Return the [X, Y] coordinate for the center point of the cell that contains the specified text.  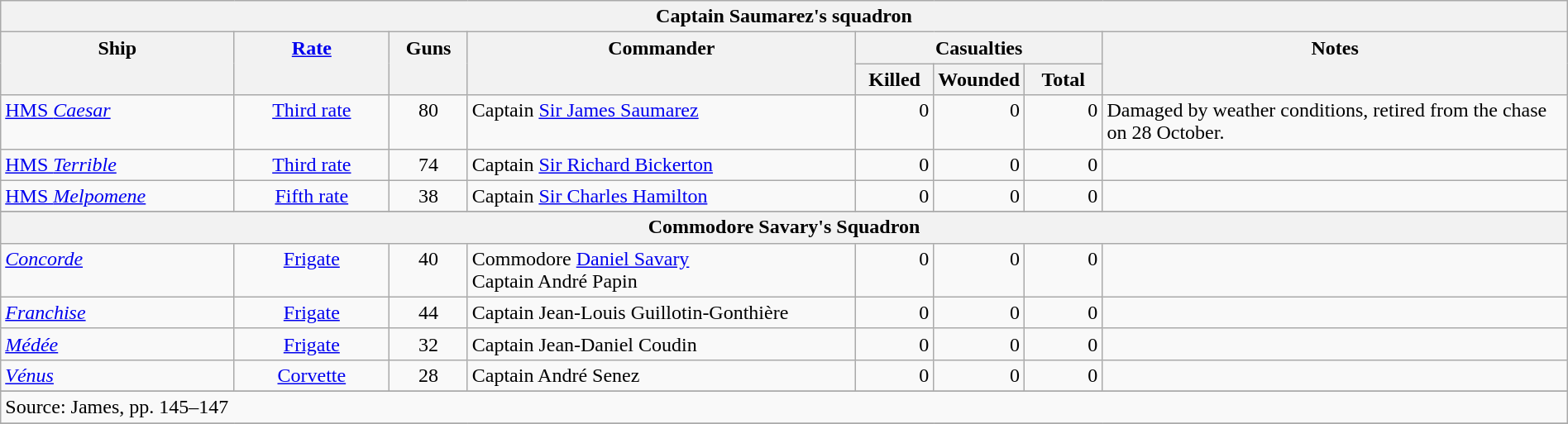
Guns [428, 64]
80 [428, 122]
38 [428, 196]
Killed [894, 79]
Captain Sir Charles Hamilton [662, 196]
Fifth rate [312, 196]
Captain Jean-Louis Guillotin-Gonthière [662, 312]
HMS Melpomene [117, 196]
32 [428, 344]
Corvette [312, 375]
HMS Terrible [117, 164]
Captain Sir Richard Bickerton [662, 164]
Médée [117, 344]
74 [428, 164]
44 [428, 312]
Rate [312, 64]
Source: James, pp. 145–147 [784, 407]
Captain André Senez [662, 375]
28 [428, 375]
Franchise [117, 312]
Casualties [978, 48]
Captain Jean-Daniel Coudin [662, 344]
Damaged by weather conditions, retired from the chase on 28 October. [1335, 122]
Commodore Savary's Squadron [784, 227]
Commander [662, 64]
Commodore Daniel SavaryCaptain André Papin [662, 269]
Vénus [117, 375]
Total [1064, 79]
Notes [1335, 64]
40 [428, 269]
Captain Sir James Saumarez [662, 122]
Wounded [979, 79]
Ship [117, 64]
HMS Caesar [117, 122]
Concorde [117, 269]
Captain Saumarez's squadron [784, 17]
